Find where the given text appears and provide that cell's center as [X, Y] coordinate. 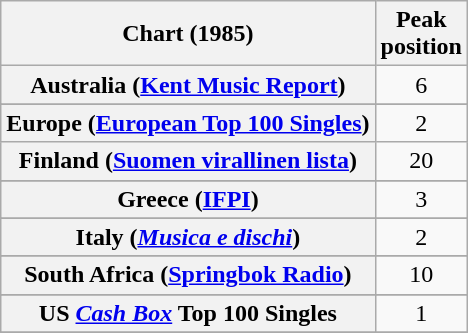
3 [421, 199]
Greece (IFPI) [188, 199]
Australia (Kent Music Report) [188, 85]
10 [421, 275]
1 [421, 313]
Finland (Suomen virallinen lista) [188, 161]
Italy (Musica e dischi) [188, 237]
Europe (European Top 100 Singles) [188, 123]
Chart (1985) [188, 34]
South Africa (Springbok Radio) [188, 275]
20 [421, 161]
US Cash Box Top 100 Singles [188, 313]
Peakposition [421, 34]
6 [421, 85]
